Pinpoint the cell where the given text exists, returning its [x, y] midpoint coordinate. 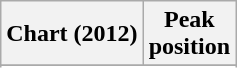
Chart (2012) [72, 34]
Peakposition [189, 34]
